Locate the cell with the specified text and output its [x, y] center coordinate. 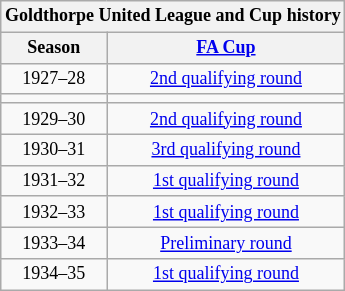
1932–33 [54, 212]
FA Cup [226, 48]
1927–28 [54, 78]
1931–32 [54, 180]
Preliminary round [226, 244]
1934–35 [54, 274]
1929–30 [54, 118]
1930–31 [54, 150]
3rd qualifying round [226, 150]
Goldthorpe United League and Cup history [173, 16]
Season [54, 48]
1933–34 [54, 244]
